Output the [X, Y] coordinate of the center of the cell containing the given text.  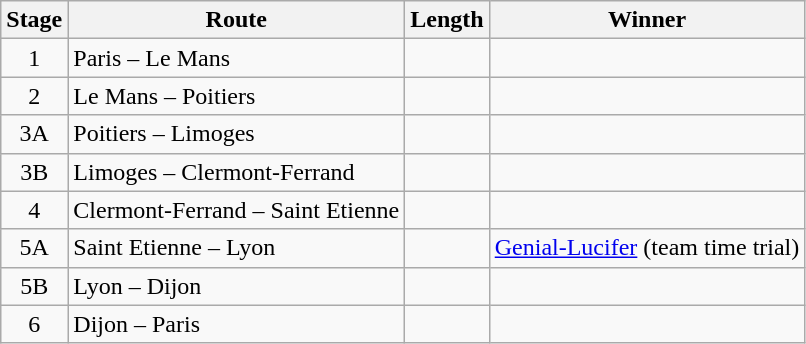
Clermont-Ferrand – Saint Etienne [236, 210]
3A [34, 134]
Route [236, 20]
4 [34, 210]
Le Mans – Poitiers [236, 96]
Genial-Lucifer (team time trial) [647, 248]
Paris – Le Mans [236, 58]
Limoges – Clermont-Ferrand [236, 172]
Poitiers – Limoges [236, 134]
Lyon – Dijon [236, 286]
Dijon – Paris [236, 324]
1 [34, 58]
5B [34, 286]
Stage [34, 20]
5A [34, 248]
Length [447, 20]
3B [34, 172]
Saint Etienne – Lyon [236, 248]
6 [34, 324]
Winner [647, 20]
2 [34, 96]
